Output the (x, y) coordinate of the center of the cell containing the given text.  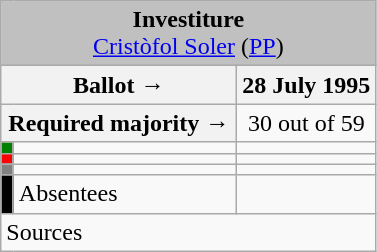
Absentees (125, 194)
InvestitureCristòfol Soler (PP) (188, 34)
Sources (188, 232)
Ballot → (119, 85)
30 out of 59 (306, 123)
28 July 1995 (306, 85)
Required majority → (119, 123)
